Provide the [x, y] coordinate of the cell's center where the given text is located.  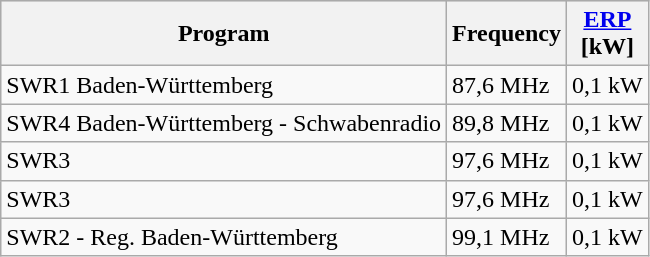
SWR1 Baden-Württemberg [224, 85]
Frequency [507, 34]
Program [224, 34]
99,1 MHz [507, 237]
89,8 MHz [507, 123]
SWR2 - Reg. Baden-Württemberg [224, 237]
87,6 MHz [507, 85]
ERP[kW] [608, 34]
SWR4 Baden-Württemberg - Schwabenradio [224, 123]
